Locate the cell with the specified text and output its (X, Y) center coordinate. 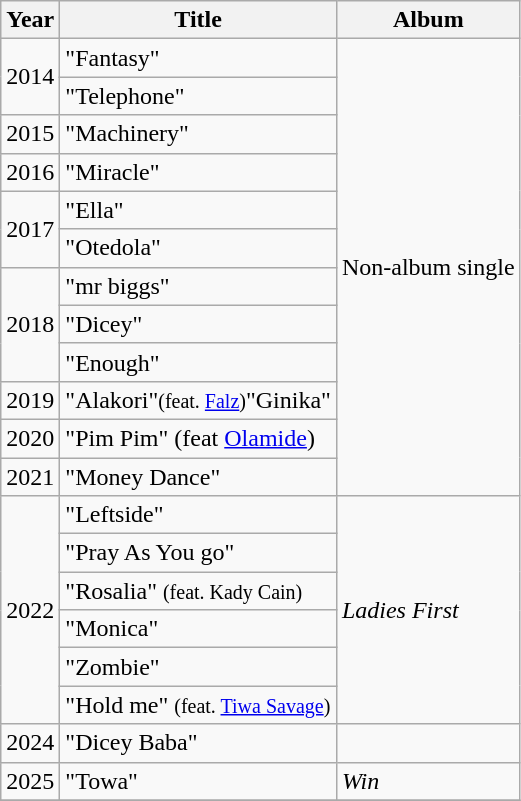
2025 (30, 781)
"Hold me" (feat. Tiwa Savage) (198, 705)
Non-album single (428, 268)
2018 (30, 324)
2022 (30, 610)
"Leftside" (198, 515)
"Fantasy" (198, 58)
"Ella" (198, 210)
"Telephone" (198, 96)
Year (30, 20)
"Machinery" (198, 134)
"Towa" (198, 781)
"Monica" (198, 629)
Ladies First (428, 610)
2016 (30, 172)
Title (198, 20)
"Rosalia" (feat. Kady Cain) (198, 591)
2015 (30, 134)
"Money Dance" (198, 477)
"Miracle" (198, 172)
2019 (30, 400)
"Otedola" (198, 248)
"Zombie" (198, 667)
"Pim Pim" (feat Olamide) (198, 438)
"Enough" (198, 362)
"Alakori"(feat. Falz)"Ginika" (198, 400)
"Pray As You go" (198, 553)
2021 (30, 477)
2014 (30, 77)
2020 (30, 438)
"mr biggs" (198, 286)
2024 (30, 743)
"Dicey" (198, 324)
Album (428, 20)
Win (428, 781)
"Dicey Baba" (198, 743)
2017 (30, 229)
